Return [X, Y] of the center of cell containing provided text 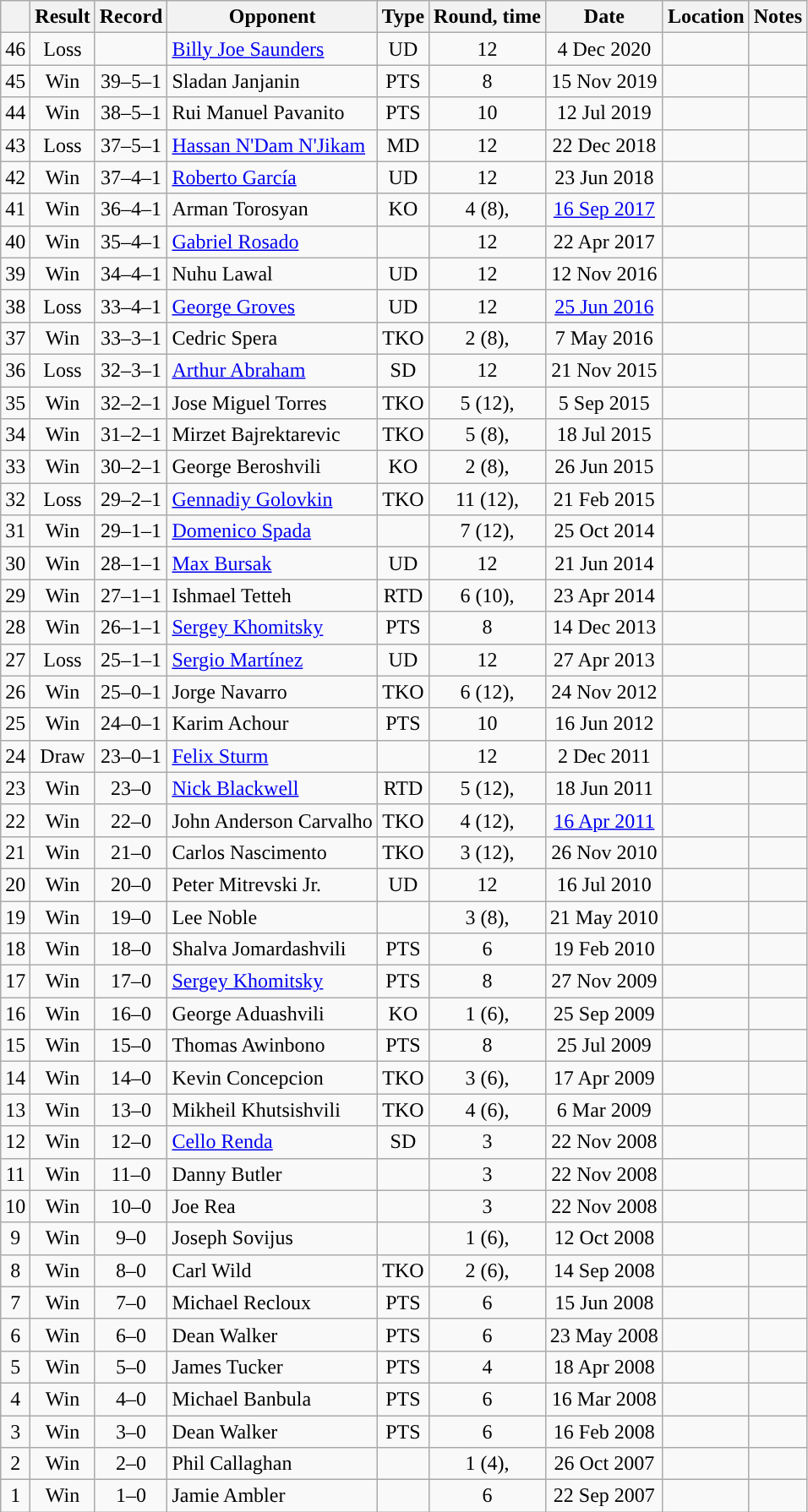
Mikheil Khutsishvili [272, 1110]
33–4–1 [131, 306]
18 Jul 2015 [603, 435]
Lee Noble [272, 916]
Joe Rea [272, 1206]
Notes [778, 17]
21 Jun 2014 [603, 563]
Opponent [272, 17]
35 [15, 403]
10–0 [131, 1206]
27 Apr 2013 [603, 660]
29–2–1 [131, 499]
25 Jul 2009 [603, 1046]
7–0 [131, 1303]
Joseph Sovijus [272, 1238]
30–2–1 [131, 467]
Michael Banbula [272, 1399]
Carl Wild [272, 1270]
14 [15, 1078]
Michael Recloux [272, 1303]
9 [15, 1238]
7 [15, 1303]
Arthur Abraham [272, 370]
19 [15, 916]
25–0–1 [131, 692]
5–0 [131, 1367]
2–0 [131, 1464]
28–1–1 [131, 563]
George Groves [272, 306]
Shalva Jomardashvili [272, 949]
Record [131, 17]
19 Feb 2010 [603, 949]
2 (6), [488, 1270]
21–0 [131, 852]
37–5–1 [131, 145]
12–0 [131, 1142]
22 [15, 820]
Ishmael Tetteh [272, 596]
Cello Renda [272, 1142]
16 Sep 2017 [603, 209]
20–0 [131, 884]
15–0 [131, 1046]
4 Dec 2020 [603, 49]
29 [15, 596]
38–5–1 [131, 113]
23 May 2008 [603, 1335]
6–0 [131, 1335]
Billy Joe Saunders [272, 49]
Kevin Concepcion [272, 1078]
24 [15, 756]
Phil Callaghan [272, 1464]
7 May 2016 [603, 338]
12 Nov 2016 [603, 274]
33 [15, 467]
Jorge Navarro [272, 692]
22–0 [131, 820]
21 May 2010 [603, 916]
32–2–1 [131, 403]
Max Bursak [272, 563]
21 Nov 2015 [603, 370]
Domenico Spada [272, 531]
6 (12), [488, 692]
Carlos Nascimento [272, 852]
28 [15, 628]
Round, time [488, 17]
29–1–1 [131, 531]
4 (8), [488, 209]
8–0 [131, 1270]
44 [15, 113]
36 [15, 370]
16–0 [131, 1014]
16 Apr 2011 [603, 820]
15 [15, 1046]
23–0 [131, 788]
MD [402, 145]
25 Sep 2009 [603, 1014]
27 Nov 2009 [603, 982]
Nick Blackwell [272, 788]
Sergio Martínez [272, 660]
17 Apr 2009 [603, 1078]
27–1–1 [131, 596]
39–5–1 [131, 81]
21 [15, 852]
7 (12), [488, 531]
16 Mar 2008 [603, 1399]
16 Jun 2012 [603, 724]
Rui Manuel Pavanito [272, 113]
24 Nov 2012 [603, 692]
14 Sep 2008 [603, 1270]
34 [15, 435]
George Beroshvili [272, 467]
37 [15, 338]
21 Feb 2015 [603, 499]
5 [15, 1367]
12 Oct 2008 [603, 1238]
Sladan Janjanin [272, 81]
13 [15, 1110]
4–0 [131, 1399]
25 Oct 2014 [603, 531]
6 (10), [488, 596]
39 [15, 274]
23 Jun 2018 [603, 177]
25 Jun 2016 [603, 306]
6 Mar 2009 [603, 1110]
15 Nov 2019 [603, 81]
Type [402, 17]
37–4–1 [131, 177]
3 (6), [488, 1078]
3–0 [131, 1432]
31–2–1 [131, 435]
34–4–1 [131, 274]
2 Dec 2011 [603, 756]
16 [15, 1014]
Karim Achour [272, 724]
26 [15, 692]
20 [15, 884]
22 Sep 2007 [603, 1496]
27 [15, 660]
Cedric Spera [272, 338]
19–0 [131, 916]
3 (8), [488, 916]
1 [15, 1496]
17 [15, 982]
33–3–1 [131, 338]
42 [15, 177]
5 Sep 2015 [603, 403]
1–0 [131, 1496]
1 (4), [488, 1464]
26 Nov 2010 [603, 852]
18 [15, 949]
4 (12), [488, 820]
36–4–1 [131, 209]
18–0 [131, 949]
James Tucker [272, 1367]
15 Jun 2008 [603, 1303]
Nuhu Lawal [272, 274]
George Aduashvili [272, 1014]
12 Jul 2019 [603, 113]
14–0 [131, 1078]
Date [603, 17]
32 [15, 499]
9–0 [131, 1238]
Hassan N'Dam N'Jikam [272, 145]
38 [15, 306]
41 [15, 209]
John Anderson Carvalho [272, 820]
30 [15, 563]
14 Dec 2013 [603, 628]
13–0 [131, 1110]
31 [15, 531]
22 Dec 2018 [603, 145]
Jose Miguel Torres [272, 403]
16 Feb 2008 [603, 1432]
25 [15, 724]
26 Oct 2007 [603, 1464]
11 [15, 1174]
40 [15, 242]
Mirzet Bajrektarevic [272, 435]
Felix Sturm [272, 756]
Roberto García [272, 177]
2 [15, 1464]
Arman Torosyan [272, 209]
35–4–1 [131, 242]
18 Jun 2011 [603, 788]
Thomas Awinbono [272, 1046]
Peter Mitrevski Jr. [272, 884]
23 [15, 788]
Gennadiy Golovkin [272, 499]
Location [706, 17]
23–0–1 [131, 756]
Jamie Ambler [272, 1496]
22 Apr 2017 [603, 242]
17–0 [131, 982]
4 (6), [488, 1110]
5 (8), [488, 435]
Result [63, 17]
Draw [63, 756]
Gabriel Rosado [272, 242]
3 (12), [488, 852]
16 Jul 2010 [603, 884]
26–1–1 [131, 628]
24–0–1 [131, 724]
46 [15, 49]
26 Jun 2015 [603, 467]
25–1–1 [131, 660]
32–3–1 [131, 370]
23 Apr 2014 [603, 596]
45 [15, 81]
Danny Butler [272, 1174]
11 (12), [488, 499]
18 Apr 2008 [603, 1367]
11–0 [131, 1174]
43 [15, 145]
